Return the [x, y] coordinate for the center point of the cell that contains the specified text.  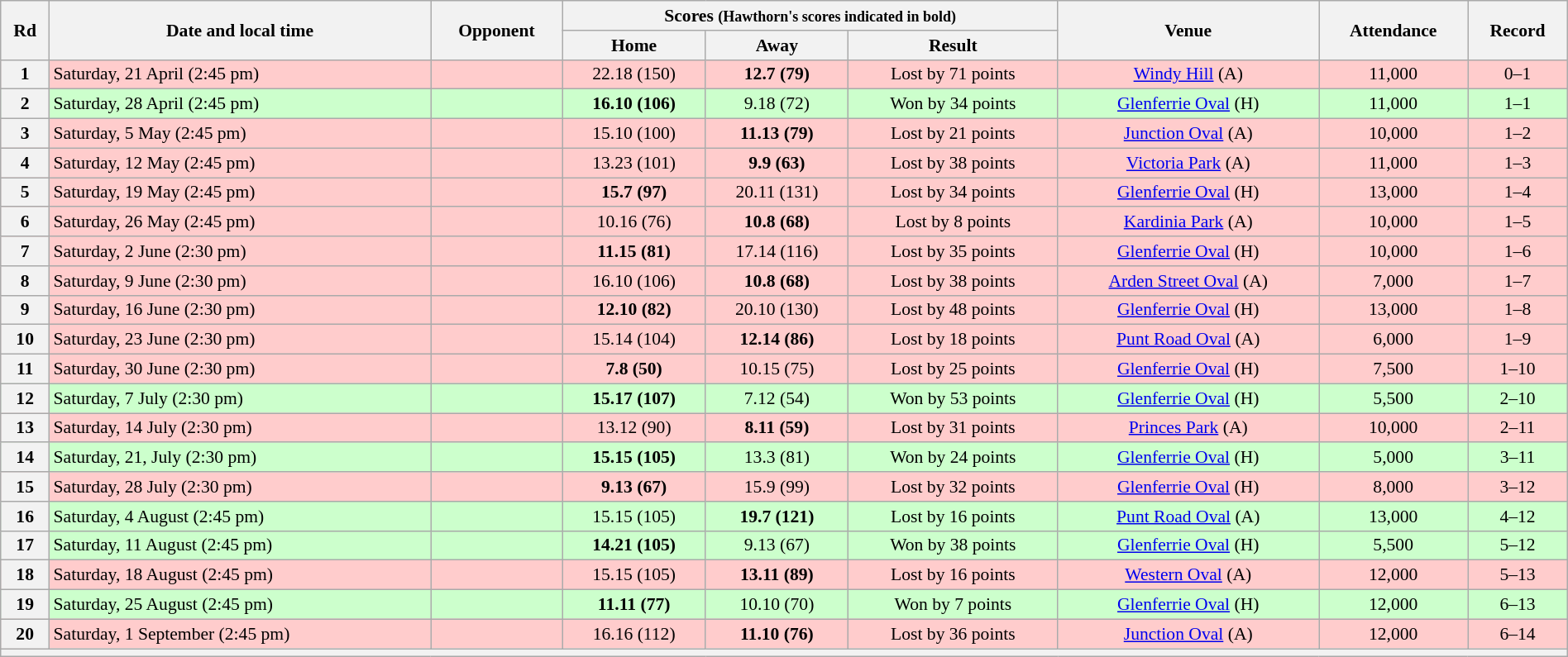
15.7 (97) [633, 193]
Venue [1188, 30]
9.18 (72) [777, 104]
5–13 [1518, 575]
Saturday, 26 May (2:45 pm) [240, 222]
Lost by 25 points [953, 369]
11 [25, 369]
Lost by 18 points [953, 340]
15 [25, 487]
1–6 [1518, 251]
Lost by 32 points [953, 487]
11.10 (76) [777, 634]
Saturday, 11 August (2:45 pm) [240, 545]
19 [25, 605]
13.11 (89) [777, 575]
Saturday, 21 April (2:45 pm) [240, 74]
Saturday, 28 July (2:30 pm) [240, 487]
20 [25, 634]
1 [25, 74]
12.14 (86) [777, 340]
Lost by 36 points [953, 634]
Saturday, 1 September (2:45 pm) [240, 634]
Lost by 31 points [953, 428]
16.16 (112) [633, 634]
14 [25, 458]
8.11 (59) [777, 428]
7,500 [1394, 369]
15.10 (100) [633, 134]
Lost by 35 points [953, 251]
19.7 (121) [777, 517]
1–5 [1518, 222]
7 [25, 251]
Saturday, 28 April (2:45 pm) [240, 104]
Date and local time [240, 30]
Saturday, 7 July (2:30 pm) [240, 398]
20.11 (131) [777, 193]
1–3 [1518, 163]
1–9 [1518, 340]
Lost by 8 points [953, 222]
10 [25, 340]
Attendance [1394, 30]
Victoria Park (A) [1188, 163]
10.16 (76) [633, 222]
1–7 [1518, 281]
17 [25, 545]
Won by 24 points [953, 458]
5 [25, 193]
Won by 34 points [953, 104]
Windy Hill (A) [1188, 74]
1–2 [1518, 134]
3–11 [1518, 458]
13.12 (90) [633, 428]
Won by 7 points [953, 605]
1–8 [1518, 310]
Won by 38 points [953, 545]
Saturday, 9 June (2:30 pm) [240, 281]
Lost by 71 points [953, 74]
5–12 [1518, 545]
9.9 (63) [777, 163]
4 [25, 163]
Saturday, 12 May (2:45 pm) [240, 163]
Lost by 34 points [953, 193]
1–1 [1518, 104]
2–11 [1518, 428]
12.7 (79) [777, 74]
7.8 (50) [633, 369]
Saturday, 2 June (2:30 pm) [240, 251]
Arden Street Oval (A) [1188, 281]
3 [25, 134]
Home [633, 45]
13.3 (81) [777, 458]
Record [1518, 30]
10.10 (70) [777, 605]
2 [25, 104]
4–12 [1518, 517]
Opponent [497, 30]
Saturday, 14 July (2:30 pm) [240, 428]
5,000 [1394, 458]
14.21 (105) [633, 545]
13.23 (101) [633, 163]
10.15 (75) [777, 369]
Saturday, 5 May (2:45 pm) [240, 134]
12 [25, 398]
12.10 (82) [633, 310]
11.13 (79) [777, 134]
1–10 [1518, 369]
17.14 (116) [777, 251]
8,000 [1394, 487]
6,000 [1394, 340]
8 [25, 281]
11.11 (77) [633, 605]
Princes Park (A) [1188, 428]
20.10 (130) [777, 310]
Rd [25, 30]
Saturday, 30 June (2:30 pm) [240, 369]
6–14 [1518, 634]
0–1 [1518, 74]
15.9 (99) [777, 487]
Away [777, 45]
2–10 [1518, 398]
6–13 [1518, 605]
Western Oval (A) [1188, 575]
Lost by 21 points [953, 134]
22.18 (150) [633, 74]
Saturday, 23 June (2:30 pm) [240, 340]
16 [25, 517]
15.17 (107) [633, 398]
Saturday, 4 August (2:45 pm) [240, 517]
Saturday, 21, July (2:30 pm) [240, 458]
15.14 (104) [633, 340]
Saturday, 16 June (2:30 pm) [240, 310]
Kardinia Park (A) [1188, 222]
Lost by 48 points [953, 310]
Saturday, 19 May (2:45 pm) [240, 193]
9 [25, 310]
1–4 [1518, 193]
7.12 (54) [777, 398]
Result [953, 45]
Saturday, 25 August (2:45 pm) [240, 605]
7,000 [1394, 281]
3–12 [1518, 487]
11.15 (81) [633, 251]
13 [25, 428]
6 [25, 222]
18 [25, 575]
Won by 53 points [953, 398]
Saturday, 18 August (2:45 pm) [240, 575]
Scores (Hawthorn's scores indicated in bold) [810, 16]
